Determine the (x, y) coordinate at the center of the cell enclosing the given text.  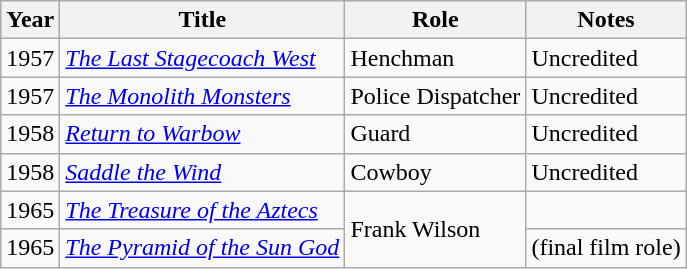
Cowboy (436, 172)
Return to Warbow (202, 134)
Saddle the Wind (202, 172)
Title (202, 20)
Role (436, 20)
Police Dispatcher (436, 96)
Henchman (436, 58)
The Monolith Monsters (202, 96)
The Last Stagecoach West (202, 58)
(final film role) (606, 248)
Frank Wilson (436, 229)
Guard (436, 134)
Notes (606, 20)
The Treasure of the Aztecs (202, 210)
Year (30, 20)
The Pyramid of the Sun God (202, 248)
